Output the [X, Y] coordinate of the center of the cell containing the given text.  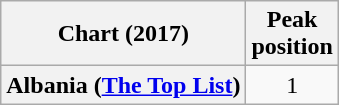
1 [292, 85]
Chart (2017) [124, 34]
Peakposition [292, 34]
Albania (The Top List) [124, 85]
